Detect which cell encompasses the target text, then output its (X, Y) center coordinate. 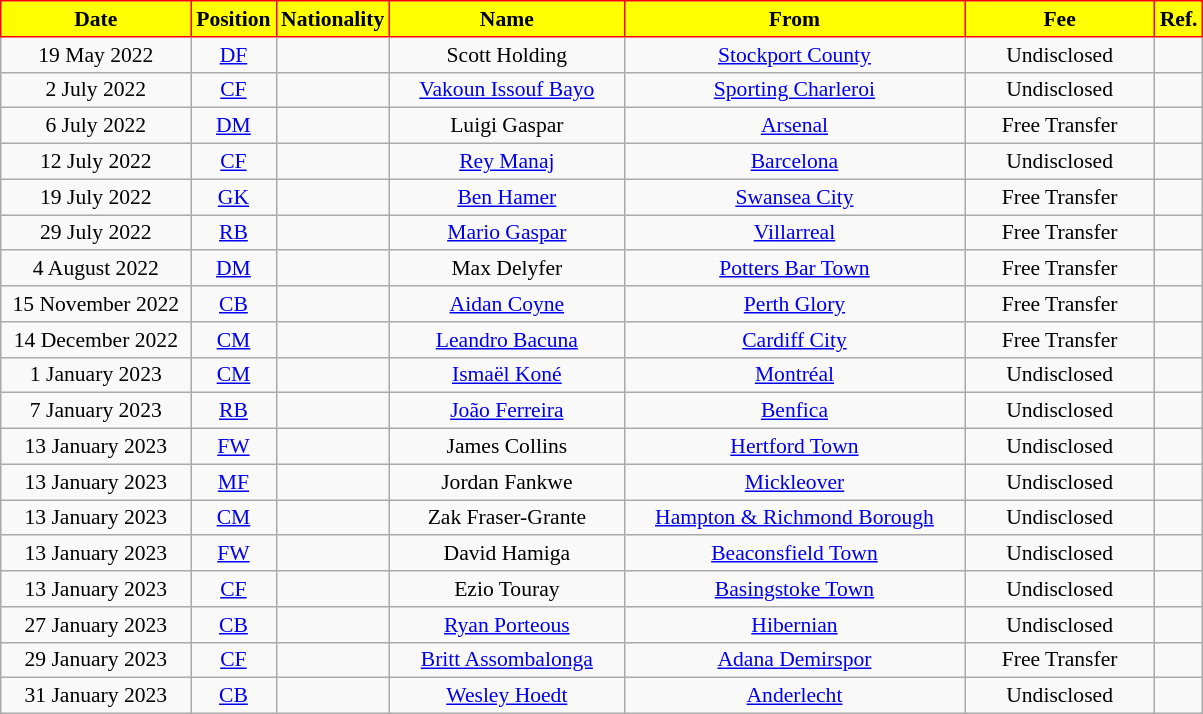
Swansea City (794, 197)
Stockport County (794, 55)
Nationality (332, 19)
Wesley Hoedt (506, 696)
Ben Hamer (506, 197)
Hibernian (794, 625)
12 July 2022 (96, 162)
Villarreal (794, 233)
Mario Gaspar (506, 233)
From (794, 19)
David Hamiga (506, 554)
Cardiff City (794, 340)
Date (96, 19)
Benfica (794, 411)
2 July 2022 (96, 90)
Aidan Coyne (506, 304)
6 July 2022 (96, 126)
Hertford Town (794, 447)
Hampton & Richmond Borough (794, 518)
Anderlecht (794, 696)
29 July 2022 (96, 233)
Fee (1060, 19)
Position (234, 19)
MF (234, 482)
Britt Assombalonga (506, 660)
Luigi Gaspar (506, 126)
19 May 2022 (96, 55)
Leandro Bacuna (506, 340)
14 December 2022 (96, 340)
29 January 2023 (96, 660)
Ryan Porteous (506, 625)
15 November 2022 (96, 304)
James Collins (506, 447)
Vakoun Issouf Bayo (506, 90)
Max Delyfer (506, 269)
Barcelona (794, 162)
19 July 2022 (96, 197)
Mickleover (794, 482)
Ref. (1179, 19)
Sporting Charleroi (794, 90)
27 January 2023 (96, 625)
Potters Bar Town (794, 269)
Scott Holding (506, 55)
7 January 2023 (96, 411)
Beaconsfield Town (794, 554)
31 January 2023 (96, 696)
DF (234, 55)
Rey Manaj (506, 162)
João Ferreira (506, 411)
Jordan Fankwe (506, 482)
Perth Glory (794, 304)
Ezio Touray (506, 589)
4 August 2022 (96, 269)
GK (234, 197)
Name (506, 19)
Arsenal (794, 126)
Adana Demirspor (794, 660)
Montréal (794, 375)
Ismaël Koné (506, 375)
Basingstoke Town (794, 589)
Zak Fraser-Grante (506, 518)
1 January 2023 (96, 375)
